From the cell containing the given text, extract its center point as [x, y] coordinate. 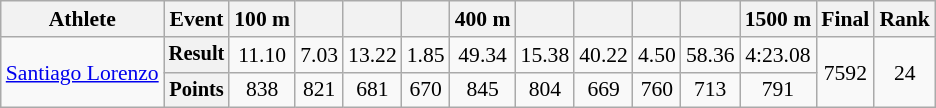
838 [262, 90]
Result [197, 55]
Event [197, 19]
681 [372, 90]
670 [426, 90]
13.22 [372, 55]
4:23.08 [778, 55]
Athlete [82, 19]
40.22 [604, 55]
58.36 [710, 55]
100 m [262, 19]
760 [657, 90]
Points [197, 90]
713 [710, 90]
821 [319, 90]
11.10 [262, 55]
7.03 [319, 55]
Rank [904, 19]
400 m [483, 19]
4.50 [657, 55]
Santiago Lorenzo [82, 72]
Final [845, 19]
845 [483, 90]
804 [546, 90]
15.38 [546, 55]
7592 [845, 72]
1500 m [778, 19]
24 [904, 72]
1.85 [426, 55]
669 [604, 90]
791 [778, 90]
49.34 [483, 55]
